From the cell containing the given text, extract its center point as [x, y] coordinate. 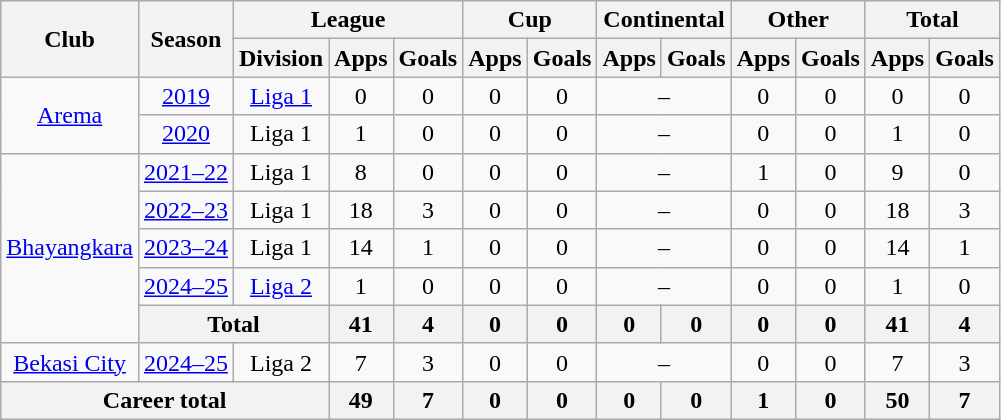
49 [361, 400]
Season [186, 39]
2021–22 [186, 172]
2022–23 [186, 210]
Bhayangkara [70, 248]
Bekasi City [70, 362]
Arema [70, 115]
2020 [186, 134]
9 [897, 172]
Continental [664, 20]
2023–24 [186, 248]
Club [70, 39]
Cup [530, 20]
50 [897, 400]
League [348, 20]
Career total [165, 400]
8 [361, 172]
Division [280, 58]
Other [798, 20]
2019 [186, 96]
